Return (x, y) of the center of cell containing provided text 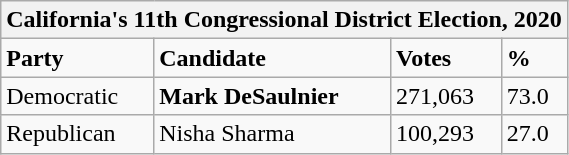
Democratic (78, 96)
Party (78, 58)
Republican (78, 134)
Votes (446, 58)
73.0 (534, 96)
California's 11th Congressional District Election, 2020 (284, 20)
271,063 (446, 96)
% (534, 58)
Nisha Sharma (272, 134)
Mark DeSaulnier (272, 96)
27.0 (534, 134)
Candidate (272, 58)
100,293 (446, 134)
